Detect which cell encompasses the target text, then output its (x, y) center coordinate. 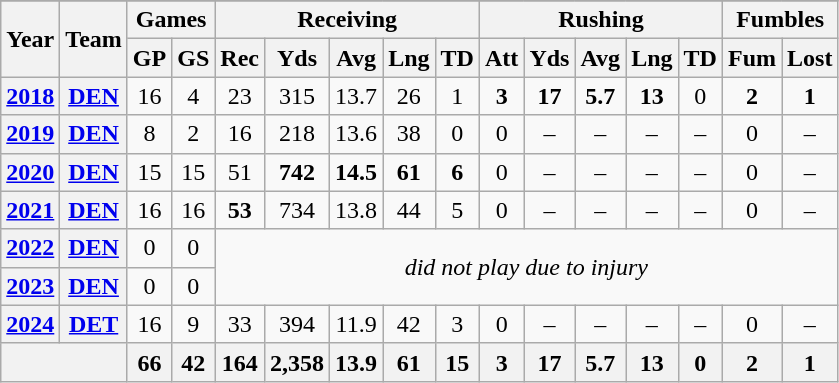
742 (298, 172)
6 (457, 172)
23 (240, 96)
Att (501, 58)
2021 (30, 210)
2024 (30, 324)
315 (298, 96)
14.5 (356, 172)
2020 (30, 172)
51 (240, 172)
33 (240, 324)
Receiving (348, 20)
394 (298, 324)
66 (149, 362)
11.9 (356, 324)
5 (457, 210)
Games (170, 20)
Team (94, 39)
13.6 (356, 134)
44 (409, 210)
Lost (810, 58)
Year (30, 39)
Rushing (600, 20)
53 (240, 210)
4 (194, 96)
734 (298, 210)
8 (149, 134)
164 (240, 362)
Fum (752, 58)
2018 (30, 96)
13.7 (356, 96)
2022 (30, 248)
GP (149, 58)
13.8 (356, 210)
2,358 (298, 362)
26 (409, 96)
2019 (30, 134)
Fumbles (780, 20)
2023 (30, 286)
218 (298, 134)
did not play due to injury (526, 267)
13.9 (356, 362)
GS (194, 58)
38 (409, 134)
9 (194, 324)
DET (94, 324)
Rec (240, 58)
